Search for the cell housing the specified text and yield its [x, y] center coordinate. 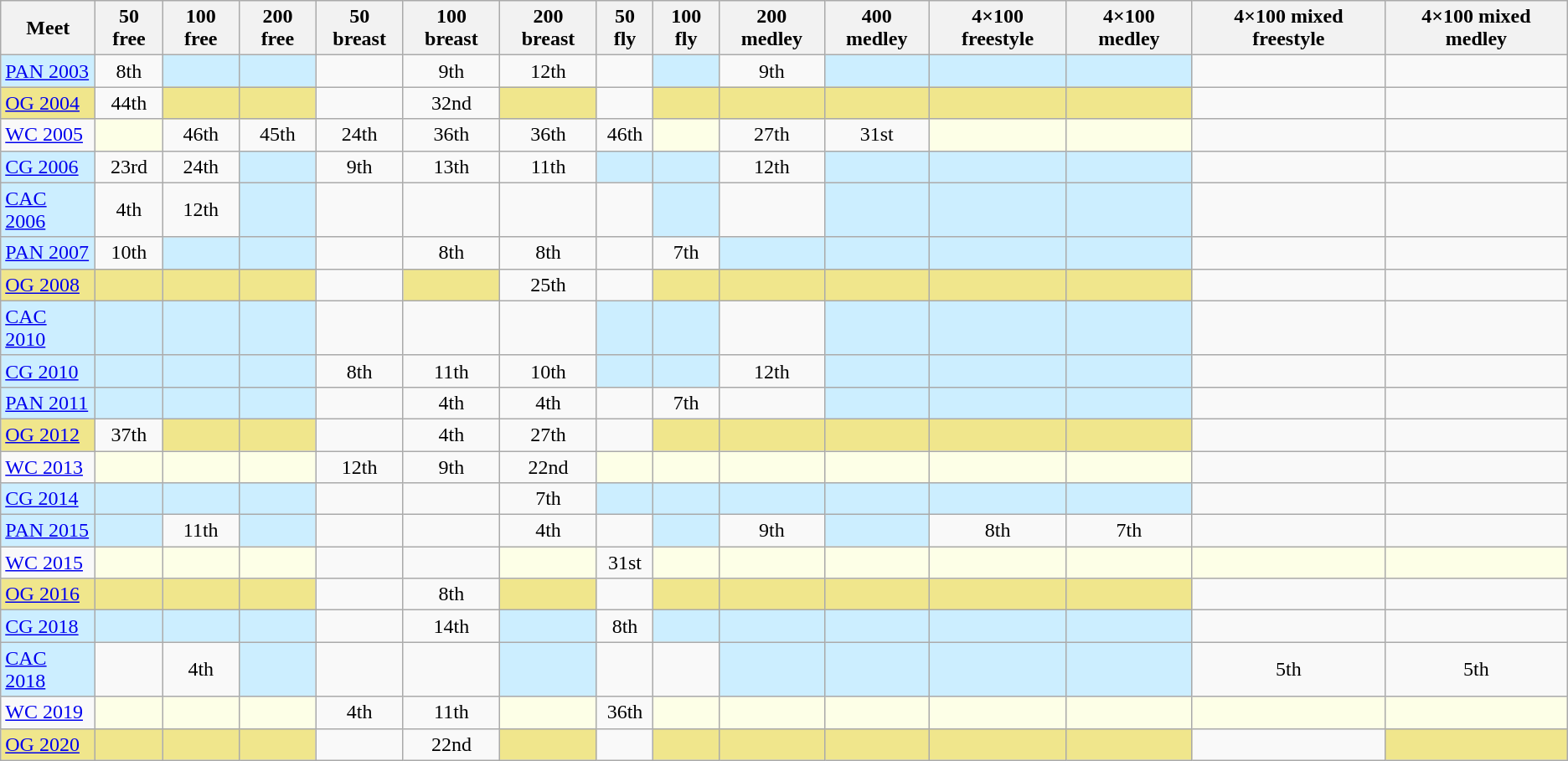
50 free [129, 28]
44th [129, 103]
Meet [49, 28]
13th [451, 167]
WC 2005 [49, 135]
WC 2013 [49, 466]
CG 2014 [49, 499]
OG 2008 [49, 285]
PAN 2011 [49, 403]
OG 2004 [49, 103]
4×100 medley [1129, 28]
CAC 2006 [49, 209]
4×100 mixed medley [1477, 28]
32nd [451, 103]
CAC 2010 [49, 328]
CG 2010 [49, 371]
100 free [201, 28]
OG 2012 [49, 434]
25th [549, 285]
200 breast [549, 28]
200 medley [772, 28]
14th [451, 626]
WC 2019 [49, 712]
4×100 freestyle [997, 28]
OG 2016 [49, 594]
200 free [278, 28]
50 fly [625, 28]
4×100 mixed freestyle [1288, 28]
PAN 2007 [49, 253]
100 fly [687, 28]
CG 2006 [49, 167]
OG 2020 [49, 744]
WC 2015 [49, 563]
23rd [129, 167]
50 breast [359, 28]
37th [129, 434]
PAN 2003 [49, 71]
400 medley [876, 28]
100 breast [451, 28]
CAC 2018 [49, 670]
PAN 2015 [49, 531]
CG 2018 [49, 626]
45th [278, 135]
